Scan for the cell matching the given text and deliver its (X, Y) coordinate at center. 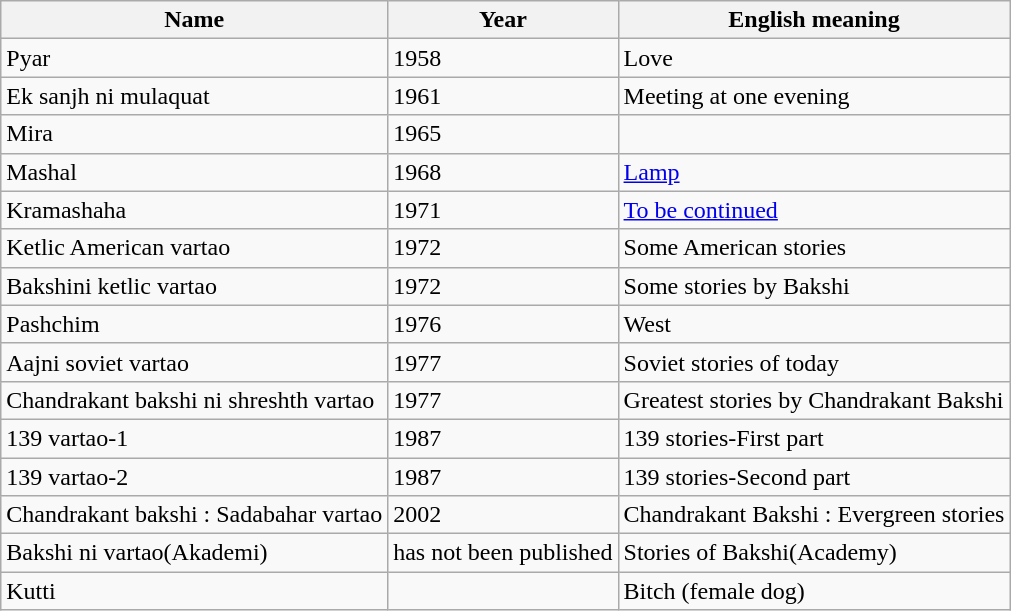
139 stories-Second part (814, 477)
1965 (503, 134)
Love (814, 58)
2002 (503, 515)
Name (194, 20)
Bakshini ketlic vartao (194, 286)
Bakshi ni vartao(Akademi) (194, 553)
139 stories-First part (814, 438)
1976 (503, 324)
Aajni soviet vartao (194, 362)
Mashal (194, 172)
West (814, 324)
Ek sanjh ni mulaquat (194, 96)
Meeting at one evening (814, 96)
Greatest stories by Chandrakant Bakshi (814, 400)
Kutti (194, 591)
Pyar (194, 58)
1968 (503, 172)
Mira (194, 134)
Ketlic American vartao (194, 248)
Year (503, 20)
139 vartao-1 (194, 438)
Soviet stories of today (814, 362)
Chandrakant bakshi ni shreshth vartao (194, 400)
Chandrakant bakshi : Sadabahar vartao (194, 515)
1958 (503, 58)
Pashchim (194, 324)
Some American stories (814, 248)
Lamp (814, 172)
Stories of Bakshi(Academy) (814, 553)
English meaning (814, 20)
1971 (503, 210)
Chandrakant Bakshi : Evergreen stories (814, 515)
has not been published (503, 553)
139 vartao-2 (194, 477)
Some stories by Bakshi (814, 286)
To be continued (814, 210)
Kramashaha (194, 210)
1961 (503, 96)
Bitch (female dog) (814, 591)
